From the cell containing the given text, extract its center point as [x, y] coordinate. 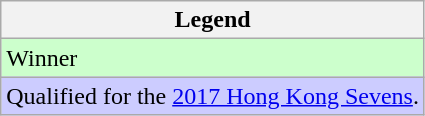
Winner [213, 58]
Qualified for the 2017 Hong Kong Sevens. [213, 96]
Legend [213, 20]
